Output the [X, Y] coordinate of the center of the cell containing the given text.  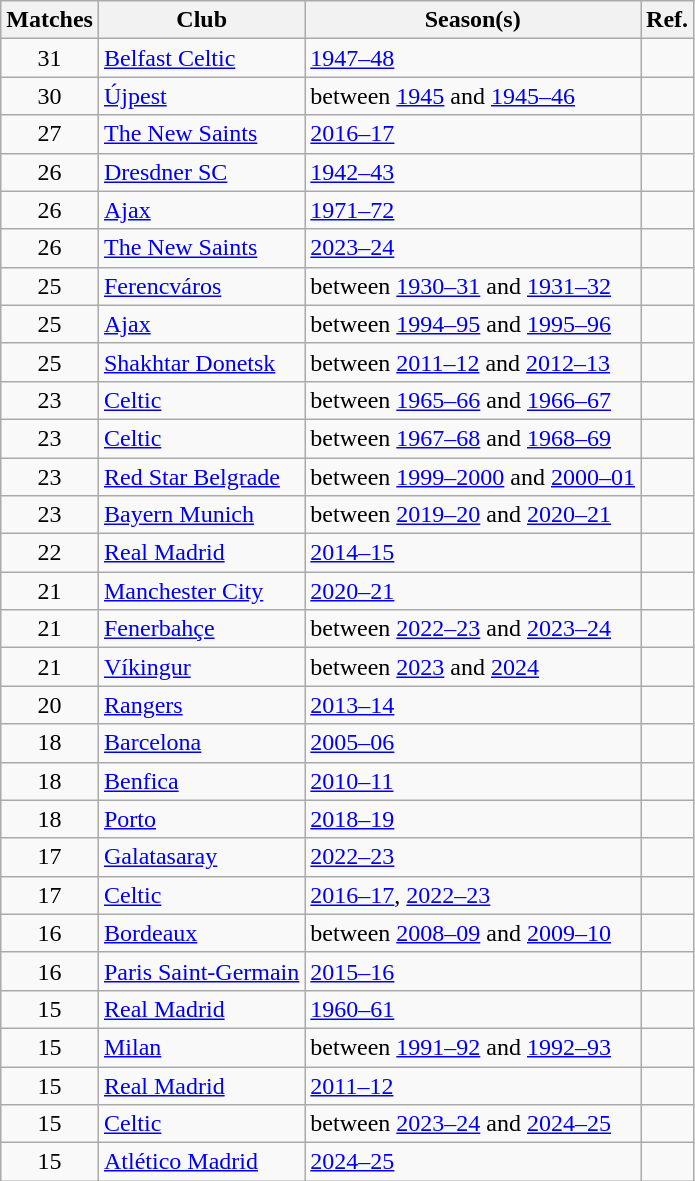
Galatasaray [201, 857]
1971–72 [473, 210]
between 1965–66 and 1966–67 [473, 400]
Benfica [201, 781]
Atlético Madrid [201, 1162]
between 2011–12 and 2012–13 [473, 362]
Barcelona [201, 743]
27 [50, 134]
2016–17, 2022–23 [473, 895]
2013–14 [473, 705]
between 2023 and 2024 [473, 667]
Bayern Munich [201, 515]
between 2022–23 and 2023–24 [473, 629]
Shakhtar Donetsk [201, 362]
between 1945 and 1945–46 [473, 96]
Fenerbahçe [201, 629]
Season(s) [473, 20]
Red Star Belgrade [201, 477]
Milan [201, 1047]
2020–21 [473, 591]
31 [50, 58]
Rangers [201, 705]
Club [201, 20]
between 2023–24 and 2024–25 [473, 1124]
Ref. [668, 20]
2011–12 [473, 1085]
1942–43 [473, 172]
Ferencváros [201, 286]
Manchester City [201, 591]
Víkingur [201, 667]
Dresdner SC [201, 172]
30 [50, 96]
2010–11 [473, 781]
between 1967–68 and 1968–69 [473, 438]
between 1930–31 and 1931–32 [473, 286]
2015–16 [473, 971]
Belfast Celtic [201, 58]
1960–61 [473, 1009]
2016–17 [473, 134]
Újpest [201, 96]
between 2008–09 and 2009–10 [473, 933]
between 1999–2000 and 2000–01 [473, 477]
2014–15 [473, 553]
between 1991–92 and 1992–93 [473, 1047]
between 2019–20 and 2020–21 [473, 515]
20 [50, 705]
22 [50, 553]
1947–48 [473, 58]
2005–06 [473, 743]
Matches [50, 20]
Porto [201, 819]
2022–23 [473, 857]
2018–19 [473, 819]
2023–24 [473, 248]
2024–25 [473, 1162]
Bordeaux [201, 933]
between 1994–95 and 1995–96 [473, 324]
Paris Saint-Germain [201, 971]
